Provide the [x, y] coordinate of the cell's center where the given text is located.  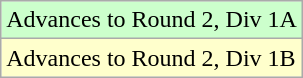
Advances to Round 2, Div 1B [152, 58]
Advances to Round 2, Div 1A [152, 20]
